Locate the cell with the specified text and output its [X, Y] center coordinate. 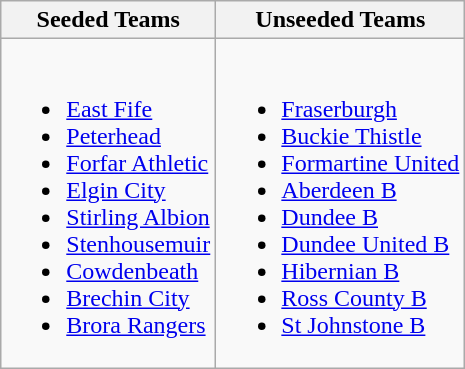
Unseeded Teams [340, 20]
Seeded Teams [108, 20]
East FifePeterheadForfar AthleticElgin CityStirling AlbionStenhousemuirCowdenbeathBrechin CityBrora Rangers [108, 204]
FraserburghBuckie ThistleFormartine UnitedAberdeen BDundee BDundee United BHibernian BRoss County BSt Johnstone B [340, 204]
